From the cell containing the given text, extract its center point as (x, y) coordinate. 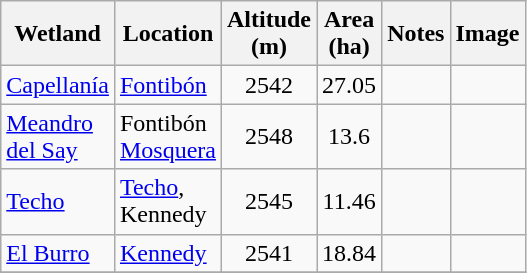
2541 (268, 253)
2548 (268, 136)
El Burro (58, 253)
Image (488, 34)
Notes (416, 34)
13.6 (350, 136)
2542 (268, 85)
Techo (58, 202)
Area(ha) (350, 34)
Fontibón (168, 85)
18.84 (350, 253)
2545 (268, 202)
Altitude(m) (268, 34)
Kennedy (168, 253)
FontibónMosquera (168, 136)
27.05 (350, 85)
Capellanía (58, 85)
Meandrodel Say (58, 136)
11.46 (350, 202)
Wetland (58, 34)
Location (168, 34)
Techo,Kennedy (168, 202)
